Locate the cell with the specified text and output its (x, y) center coordinate. 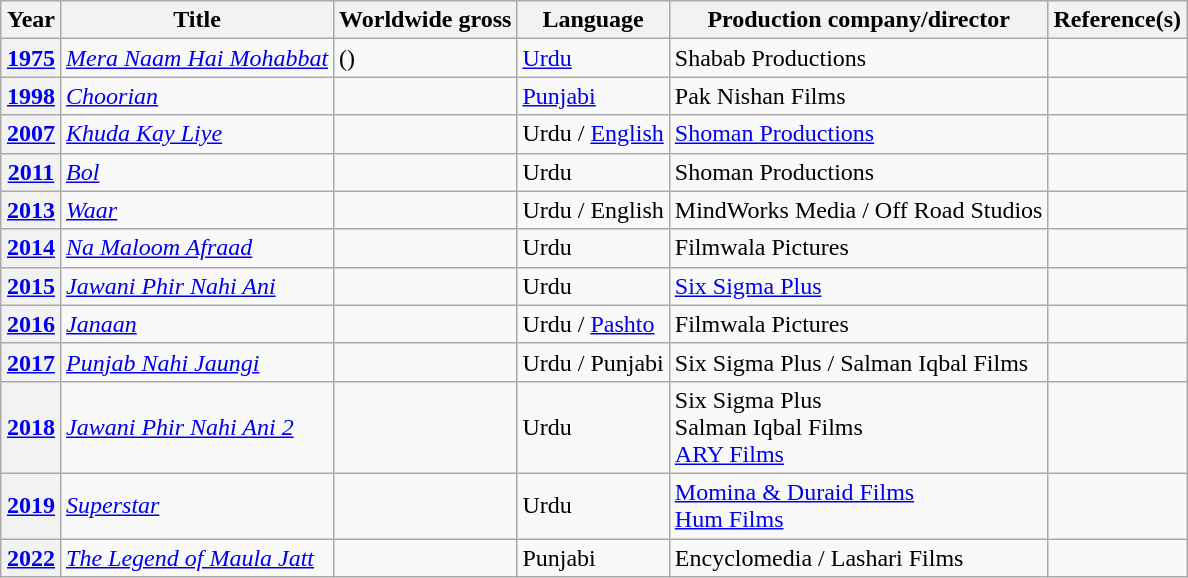
Khuda Kay Liye (198, 134)
1975 (30, 58)
2013 (30, 210)
Jawani Phir Nahi Ani (198, 286)
Superstar (198, 506)
Urdu / Punjabi (593, 362)
2014 (30, 248)
2017 (30, 362)
Waar (198, 210)
1998 (30, 96)
Mera Naam Hai Mohabbat (198, 58)
2016 (30, 324)
2018 (30, 427)
2007 (30, 134)
Bol (198, 172)
2022 (30, 557)
Na Maloom Afraad (198, 248)
Punjab Nahi Jaungi (198, 362)
Shabab Productions (858, 58)
Encyclomedia / Lashari Films (858, 557)
Six Sigma Plus Salman Iqbal Films ARY Films (858, 427)
Title (198, 20)
The Legend of Maula Jatt (198, 557)
Reference(s) (1118, 20)
Worldwide gross (426, 20)
Year (30, 20)
2011 (30, 172)
Six Sigma Plus (858, 286)
Six Sigma Plus / Salman Iqbal Films (858, 362)
MindWorks Media / Off Road Studios (858, 210)
Choorian (198, 96)
Urdu / Pashto (593, 324)
Pak Nishan Films (858, 96)
2019 (30, 506)
2015 (30, 286)
Language (593, 20)
Jawani Phir Nahi Ani 2 (198, 427)
Production company/director (858, 20)
Momina & Duraid Films Hum Films (858, 506)
() (426, 58)
Janaan (198, 324)
